Search for the cell housing the specified text and yield its [X, Y] center coordinate. 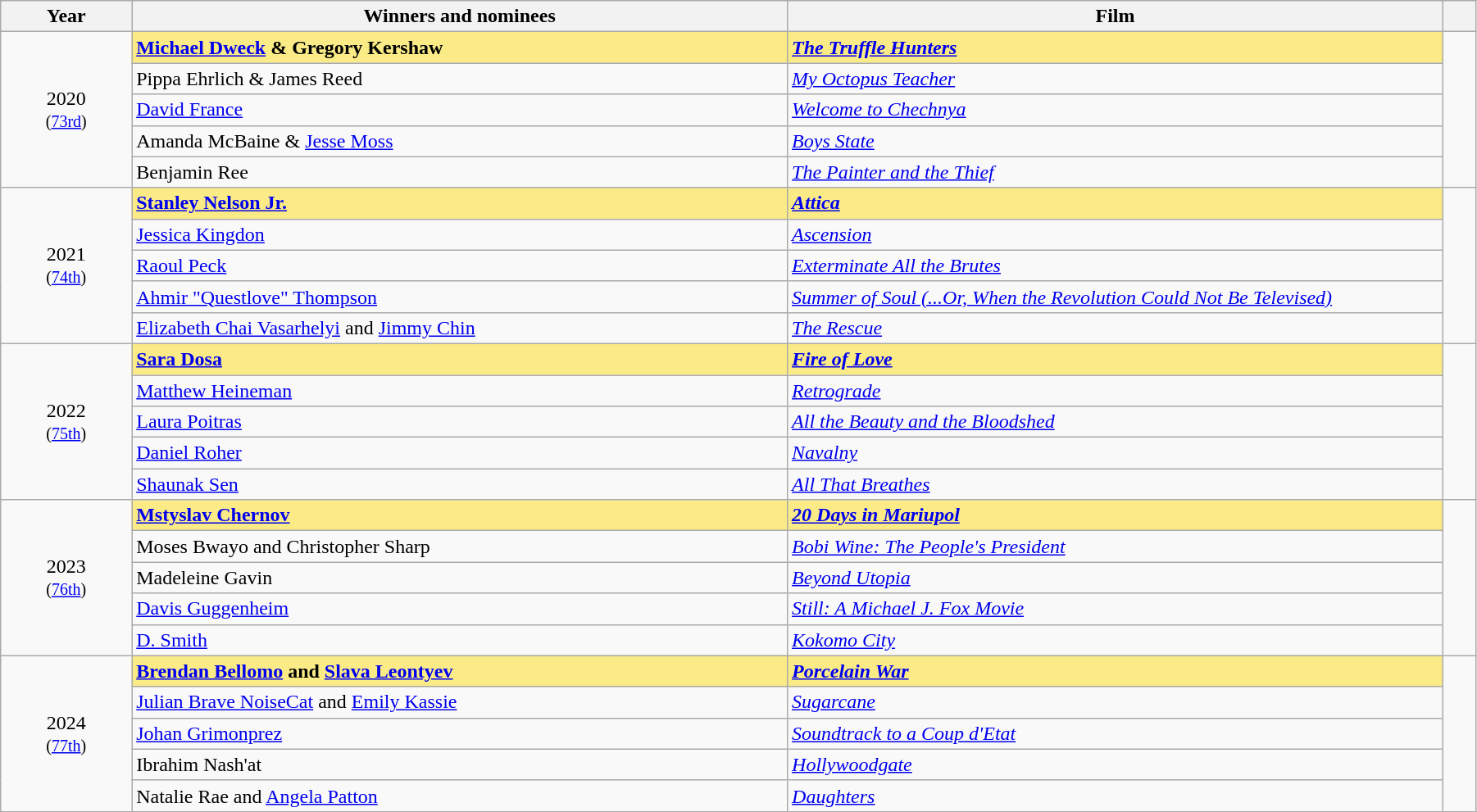
Jessica Kingdon [460, 234]
Natalie Rae and Angela Patton [460, 796]
Matthew Heineman [460, 391]
Bobi Wine: The People's President [1116, 547]
Boys State [1116, 141]
2020(73rd) [66, 110]
Sara Dosa [460, 359]
Laura Poitras [460, 422]
Summer of Soul (...Or, When the Revolution Could Not Be Televised) [1116, 297]
Madeleine Gavin [460, 578]
Benjamin Ree [460, 172]
20 Days in Mariupol [1116, 515]
2021(74th) [66, 265]
Kokomo City [1116, 640]
Film [1116, 16]
The Painter and the Thief [1116, 172]
Daniel Roher [460, 453]
Julian Brave NoiseCat and Emily Kassie [460, 702]
Johan Grimonprez [460, 733]
Ibrahim Nash'at [460, 764]
Sugarcane [1116, 702]
David France [460, 110]
Navalny [1116, 453]
My Octopus Teacher [1116, 79]
Year [66, 16]
Stanley Nelson Jr. [460, 203]
Moses Bwayo and Christopher Sharp [460, 547]
D. Smith [460, 640]
Ahmir "Questlove" Thompson [460, 297]
The Truffle Hunters [1116, 48]
Attica [1116, 203]
Davis Guggenheim [460, 609]
The Rescue [1116, 328]
Still: A Michael J. Fox Movie [1116, 609]
2022(75th) [66, 421]
Beyond Utopia [1116, 578]
Retrograde [1116, 391]
Winners and nominees [460, 16]
Porcelain War [1116, 671]
Brendan Bellomo and Slava Leontyev [460, 671]
Shaunak Sen [460, 484]
Welcome to Chechnya [1116, 110]
Mstyslav Chernov [460, 515]
All That Breathes [1116, 484]
Daughters [1116, 796]
Soundtrack to a Coup d'Etat [1116, 733]
Elizabeth Chai Vasarhelyi and Jimmy Chin [460, 328]
Amanda McBaine & Jesse Moss [460, 141]
Exterminate All the Brutes [1116, 265]
2023(76th) [66, 578]
All the Beauty and the Bloodshed [1116, 422]
2024(77th) [66, 733]
Fire of Love [1116, 359]
Pippa Ehrlich & James Reed [460, 79]
Raoul Peck [460, 265]
Ascension [1116, 234]
Hollywoodgate [1116, 764]
Michael Dweck & Gregory Kershaw [460, 48]
